From the cell containing the given text, extract its center point as (X, Y) coordinate. 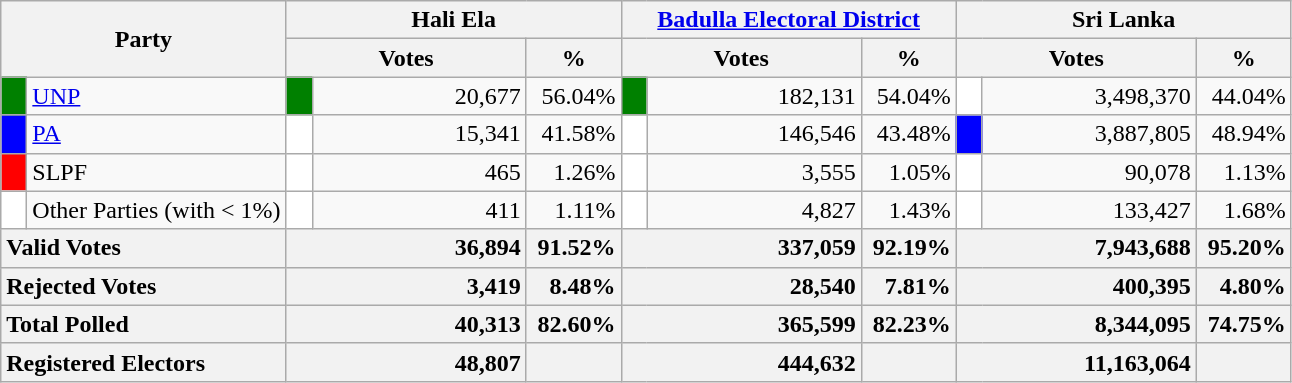
1.05% (908, 172)
8.48% (574, 286)
Registered Electors (144, 362)
56.04% (574, 96)
PA (156, 134)
UNP (156, 96)
Party (144, 39)
95.20% (1244, 248)
36,894 (406, 248)
43.48% (908, 134)
44.04% (1244, 96)
3,419 (406, 286)
SLPF (156, 172)
4,827 (754, 210)
3,555 (754, 172)
15,341 (419, 134)
90,078 (1089, 172)
48.94% (1244, 134)
11,163,064 (1076, 362)
1.68% (1244, 210)
Hali Ela (454, 20)
1.13% (1244, 172)
3,887,805 (1089, 134)
1.43% (908, 210)
400,395 (1076, 286)
20,677 (419, 96)
Rejected Votes (144, 286)
28,540 (741, 286)
Other Parties (with < 1%) (156, 210)
3,498,370 (1089, 96)
146,546 (754, 134)
133,427 (1089, 210)
7.81% (908, 286)
1.11% (574, 210)
41.58% (574, 134)
Sri Lanka (1124, 20)
Total Polled (144, 324)
182,131 (754, 96)
40,313 (406, 324)
Valid Votes (144, 248)
92.19% (908, 248)
7,943,688 (1076, 248)
337,059 (741, 248)
82.60% (574, 324)
48,807 (406, 362)
8,344,095 (1076, 324)
91.52% (574, 248)
444,632 (741, 362)
411 (419, 210)
1.26% (574, 172)
74.75% (1244, 324)
365,599 (741, 324)
Badulla Electoral District (788, 20)
4.80% (1244, 286)
54.04% (908, 96)
465 (419, 172)
82.23% (908, 324)
